From the cell containing the given text, extract its center point as (X, Y) coordinate. 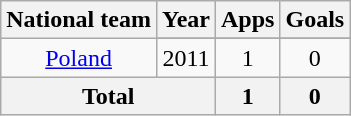
Total (108, 96)
National team (79, 20)
2011 (186, 58)
Year (186, 20)
Poland (79, 58)
Goals (315, 20)
Apps (248, 20)
